Search for the cell housing the specified text and yield its (X, Y) center coordinate. 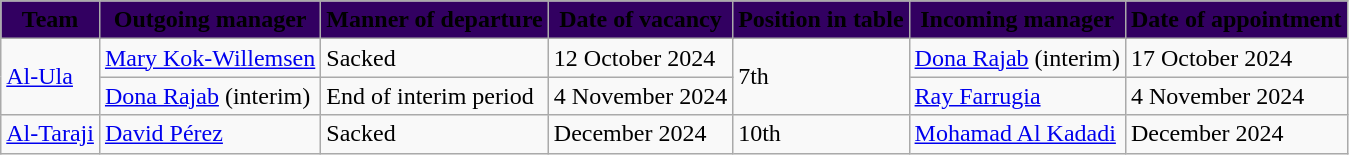
Date of vacancy (640, 20)
End of interim period (434, 96)
10th (821, 134)
Al-Ula (50, 77)
Outgoing manager (210, 20)
Mohamad Al Kadadi (1017, 134)
Mary Kok-Willemsen (210, 58)
Team (50, 20)
Incoming manager (1017, 20)
Date of appointment (1236, 20)
Al-Taraji (50, 134)
David Pérez (210, 134)
17 October 2024 (1236, 58)
Ray Farrugia (1017, 96)
12 October 2024 (640, 58)
7th (821, 77)
Position in table (821, 20)
Manner of departure (434, 20)
